Pinpoint the cell where the given text exists, returning its [X, Y] midpoint coordinate. 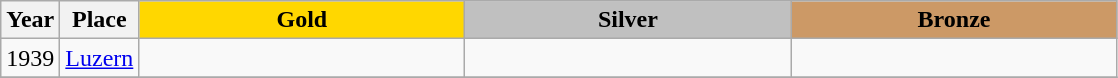
Year [30, 20]
Place [100, 20]
Silver [628, 20]
Luzern [100, 58]
Bronze [954, 20]
1939 [30, 58]
Gold [302, 20]
